For the text-containing cell, return its midpoint in (X, Y) coordinate format. 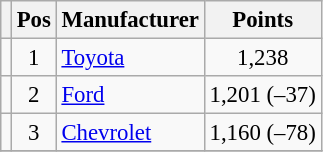
Ford (130, 95)
3 (34, 133)
Manufacturer (130, 20)
1,238 (262, 58)
1,160 (–78) (262, 133)
1,201 (–37) (262, 95)
Toyota (130, 58)
Pos (34, 20)
Chevrolet (130, 133)
2 (34, 95)
1 (34, 58)
Points (262, 20)
